Search for the cell housing the specified text and yield its (X, Y) center coordinate. 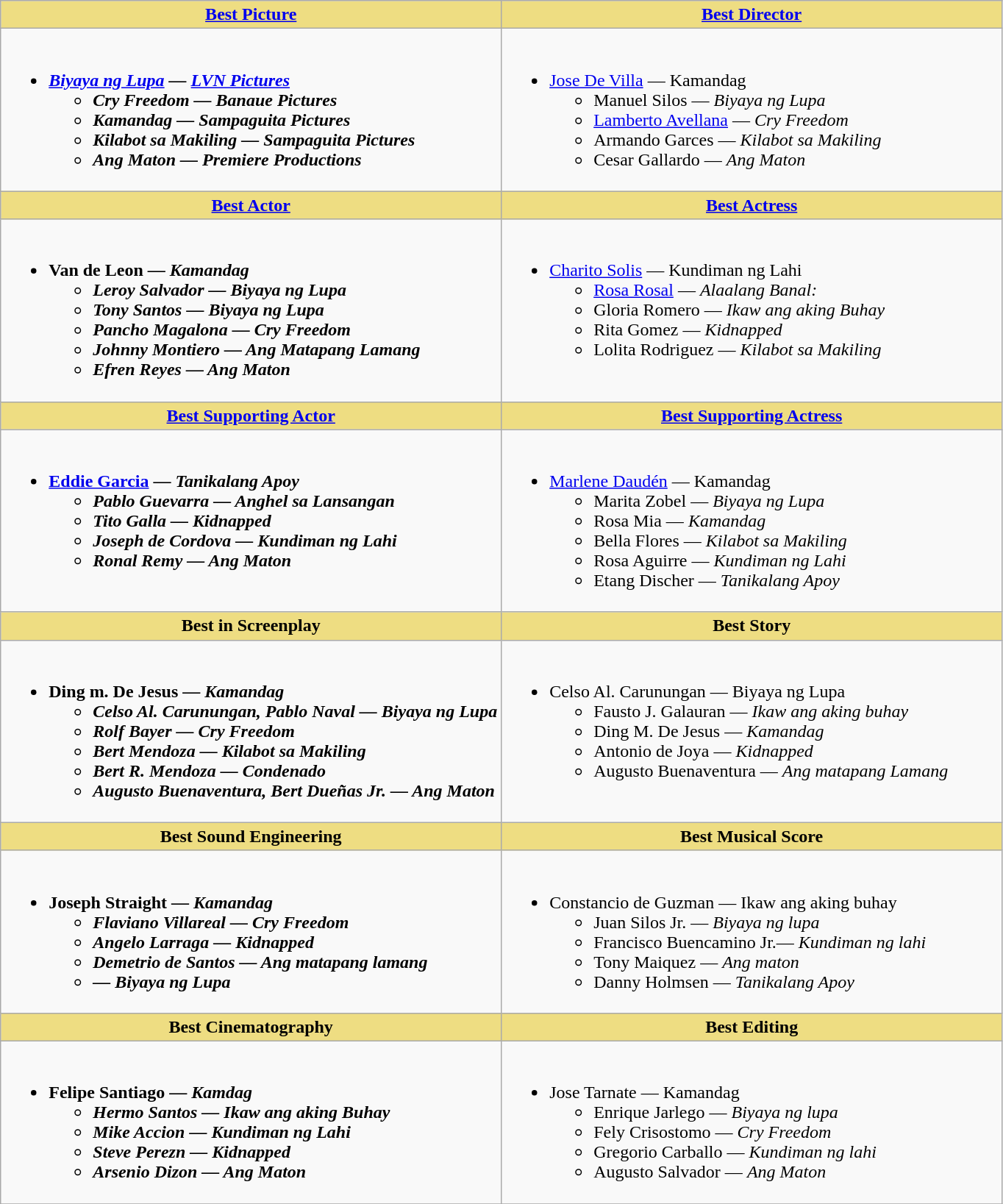
Best Cinematography (251, 1027)
Eddie Garcia — Tanikalang ApoyPablo Guevarra — Anghel sa LansanganTito Galla — KidnappedJoseph de Cordova — Kundiman ng LahiRonal Remy — Ang Maton (251, 521)
Best Actress (752, 205)
Best Story (752, 626)
Felipe Santiago — KamdagHermo Santos — Ikaw ang aking BuhayMike Accion — Kundiman ng LahiSteve Perezn — KidnappedArsenio Dizon — Ang Maton (251, 1122)
Best Supporting Actor (251, 416)
Joseph Straight — KamandagFlaviano Villareal — Cry FreedomAngelo Larraga — KidnappedDemetrio de Santos — Ang matapang lamang— Biyaya ng Lupa (251, 931)
Jose Tarnate — KamandagEnrique Jarlego — Biyaya ng lupaFely Crisostomo — Cry FreedomGregorio Carballo — Kundiman ng lahiAugusto Salvador — Ang Maton (752, 1122)
Best Editing (752, 1027)
Best in Screenplay (251, 626)
Best Picture (251, 15)
Jose De Villa — KamandagManuel Silos — Biyaya ng LupaLamberto Avellana — Cry FreedomArmando Garces — Kilabot sa MakilingCesar Gallardo — Ang Maton (752, 110)
Best Musical Score (752, 836)
Best Supporting Actress (752, 416)
Best Director (752, 15)
Best Sound Engineering (251, 836)
Best Actor (251, 205)
